Find where the given text appears and provide that cell's center as (X, Y) coordinate. 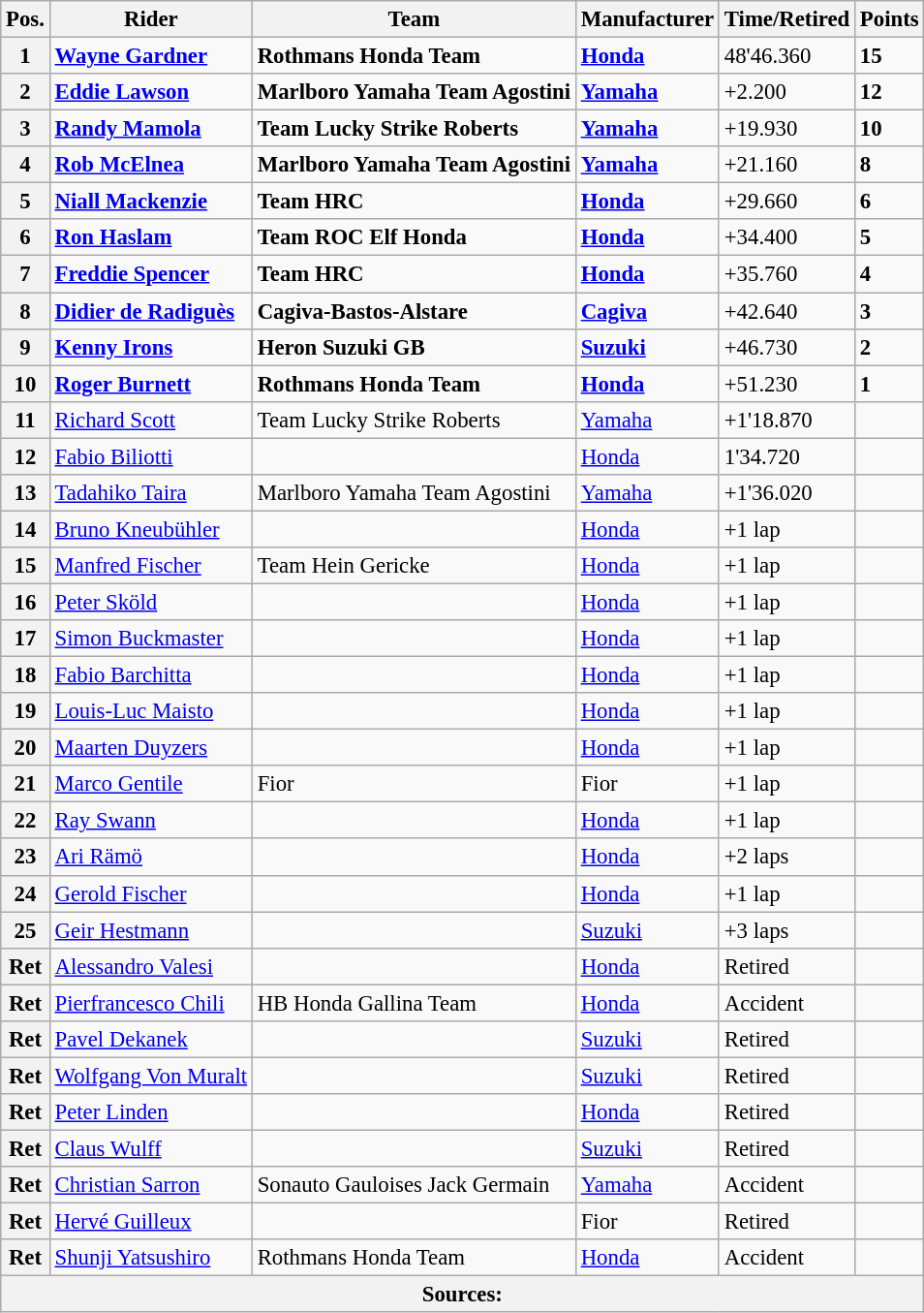
+42.640 (786, 311)
14 (25, 529)
Maarten Duyzers (151, 748)
Marco Gentile (151, 784)
23 (25, 858)
Sonauto Gauloises Jack Germain (414, 1185)
HB Honda Gallina Team (414, 1003)
Rob McElnea (151, 165)
Team (414, 19)
Shunji Yatsushiro (151, 1258)
Hervé Guilleux (151, 1222)
Manfred Fischer (151, 566)
Roger Burnett (151, 384)
Claus Wulff (151, 1148)
Niall Mackenzie (151, 202)
Randy Mamola (151, 129)
Time/Retired (786, 19)
Cagiva-Bastos-Alstare (414, 311)
+51.230 (786, 384)
Ari Rämö (151, 858)
Pierfrancesco Chili (151, 1003)
Geir Hestmann (151, 930)
+29.660 (786, 202)
+34.400 (786, 237)
Christian Sarron (151, 1185)
+21.160 (786, 165)
Team ROC Elf Honda (414, 237)
1'34.720 (786, 456)
Pos. (25, 19)
Wolfgang Von Muralt (151, 1076)
+1'36.020 (786, 493)
Fabio Biliotti (151, 456)
48'46.360 (786, 56)
+3 laps (786, 930)
+46.730 (786, 347)
Eddie Lawson (151, 92)
13 (25, 493)
Kenny Irons (151, 347)
Fabio Barchitta (151, 675)
Ron Haslam (151, 237)
+2.200 (786, 92)
Sources: (463, 1295)
Tadahiko Taira (151, 493)
Rider (151, 19)
Cagiva (647, 311)
Peter Linden (151, 1112)
19 (25, 711)
7 (25, 274)
Peter Sköld (151, 602)
Didier de Radiguès (151, 311)
+19.930 (786, 129)
20 (25, 748)
+1'18.870 (786, 420)
Points (889, 19)
21 (25, 784)
Alessandro Valesi (151, 966)
Gerold Fischer (151, 893)
Freddie Spencer (151, 274)
Bruno Kneubühler (151, 529)
+35.760 (786, 274)
Simon Buckmaster (151, 639)
+2 laps (786, 858)
11 (25, 420)
Team Hein Gericke (414, 566)
22 (25, 821)
25 (25, 930)
Heron Suzuki GB (414, 347)
Wayne Gardner (151, 56)
Richard Scott (151, 420)
Pavel Dekanek (151, 1040)
9 (25, 347)
18 (25, 675)
17 (25, 639)
Manufacturer (647, 19)
16 (25, 602)
24 (25, 893)
Louis-Luc Maisto (151, 711)
Ray Swann (151, 821)
